Pinpoint the cell where the given text exists, returning its [X, Y] midpoint coordinate. 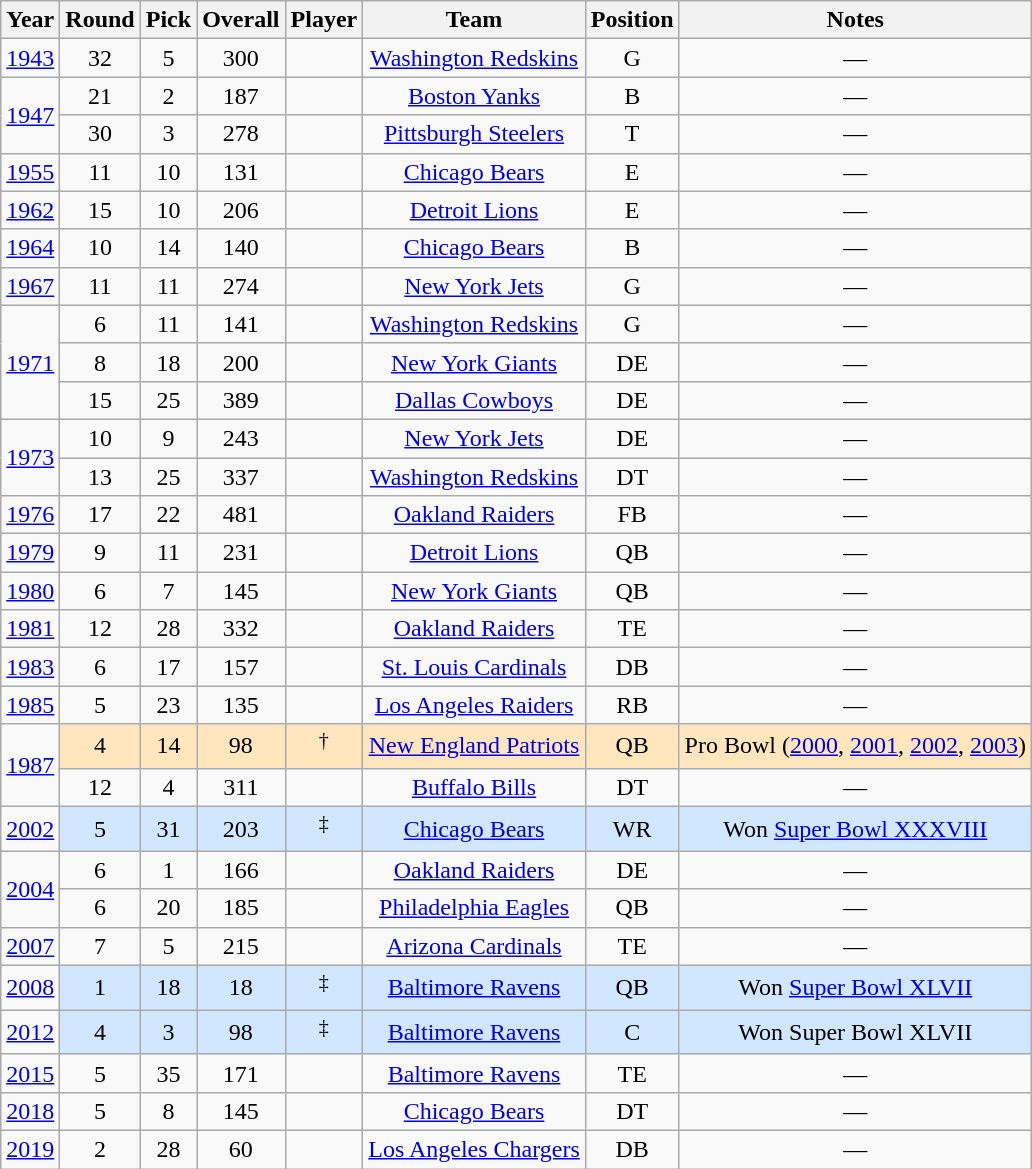
300 [241, 58]
Dallas Cowboys [474, 400]
200 [241, 362]
Los Angeles Raiders [474, 705]
† [324, 746]
1980 [30, 591]
1964 [30, 248]
Year [30, 20]
Boston Yanks [474, 96]
203 [241, 830]
1947 [30, 115]
30 [100, 134]
187 [241, 96]
2007 [30, 946]
140 [241, 248]
22 [168, 515]
2018 [30, 1111]
60 [241, 1150]
2015 [30, 1073]
1987 [30, 766]
Philadelphia Eagles [474, 908]
Pick [168, 20]
Won Super Bowl XXXVIII [855, 830]
185 [241, 908]
WR [632, 830]
Buffalo Bills [474, 787]
New England Patriots [474, 746]
2019 [30, 1150]
389 [241, 400]
1983 [30, 667]
2002 [30, 830]
2008 [30, 988]
1981 [30, 629]
FB [632, 515]
157 [241, 667]
Player [324, 20]
Los Angeles Chargers [474, 1150]
1973 [30, 457]
206 [241, 210]
171 [241, 1073]
131 [241, 172]
T [632, 134]
1979 [30, 553]
1985 [30, 705]
1967 [30, 286]
Team [474, 20]
RB [632, 705]
21 [100, 96]
31 [168, 830]
332 [241, 629]
1976 [30, 515]
2004 [30, 889]
35 [168, 1073]
1962 [30, 210]
Pittsburgh Steelers [474, 134]
274 [241, 286]
Position [632, 20]
215 [241, 946]
Overall [241, 20]
1943 [30, 58]
32 [100, 58]
166 [241, 870]
23 [168, 705]
141 [241, 324]
St. Louis Cardinals [474, 667]
1971 [30, 362]
Pro Bowl (2000, 2001, 2002, 2003) [855, 746]
135 [241, 705]
C [632, 1032]
481 [241, 515]
Round [100, 20]
1955 [30, 172]
311 [241, 787]
Notes [855, 20]
13 [100, 477]
20 [168, 908]
2012 [30, 1032]
231 [241, 553]
243 [241, 438]
337 [241, 477]
278 [241, 134]
Arizona Cardinals [474, 946]
